Scan for the cell matching the given text and deliver its [X, Y] coordinate at center. 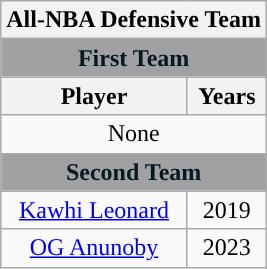
OG Anunoby [94, 248]
Years [226, 96]
Second Team [134, 172]
None [134, 134]
First Team [134, 58]
Kawhi Leonard [94, 210]
2023 [226, 248]
All-NBA Defensive Team [134, 20]
Player [94, 96]
2019 [226, 210]
